Capture the cell that displays the provided text and extract its (X, Y) central coordinate. 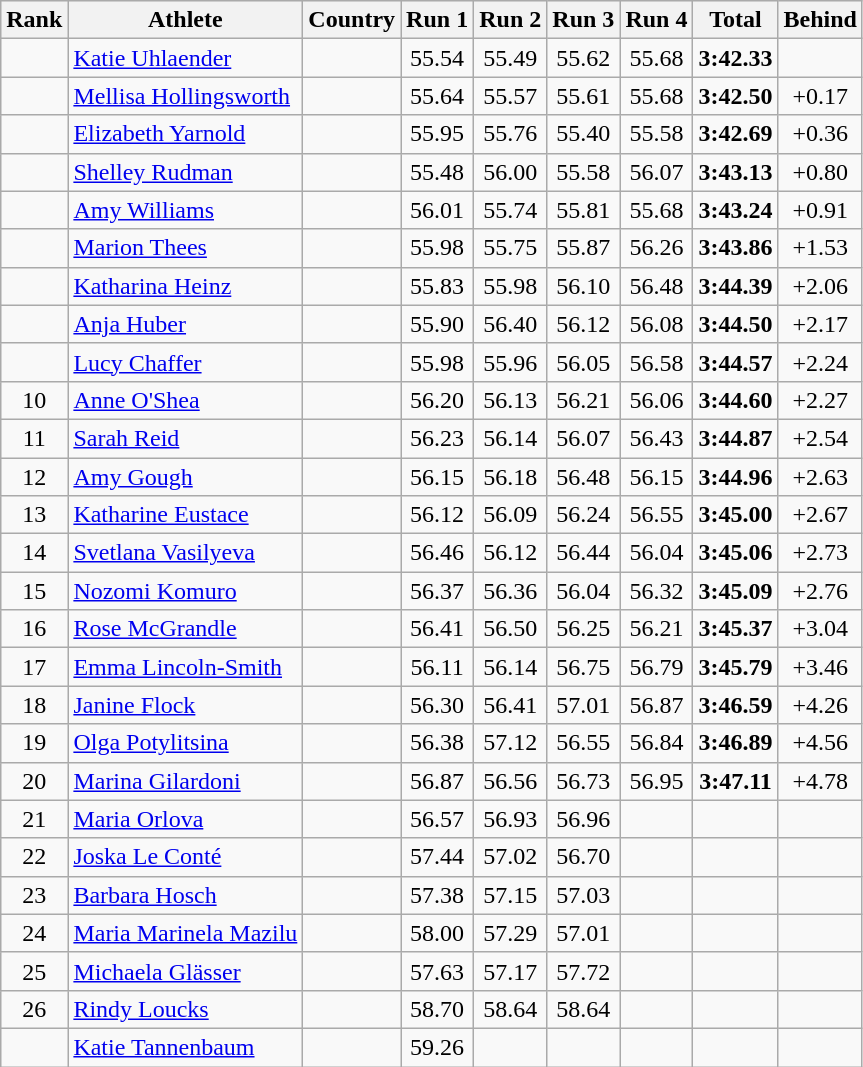
Elizabeth Yarnold (186, 134)
56.30 (438, 705)
55.75 (510, 248)
10 (34, 400)
56.06 (656, 400)
59.26 (438, 1047)
+0.17 (820, 96)
Rindy Loucks (186, 1009)
56.70 (584, 857)
+2.24 (820, 362)
3:44.50 (736, 324)
3:44.60 (736, 400)
57.72 (584, 971)
3:45.09 (736, 591)
Maria Orlova (186, 819)
57.17 (510, 971)
55.95 (438, 134)
12 (34, 477)
55.83 (438, 286)
55.61 (584, 96)
Country (352, 20)
3:45.37 (736, 629)
3:47.11 (736, 781)
3:42.33 (736, 58)
56.23 (438, 438)
56.57 (438, 819)
55.74 (510, 210)
56.43 (656, 438)
56.56 (510, 781)
55.76 (510, 134)
55.90 (438, 324)
55.49 (510, 58)
57.44 (438, 857)
+0.91 (820, 210)
15 (34, 591)
56.84 (656, 743)
14 (34, 553)
55.62 (584, 58)
56.75 (584, 667)
Olga Potylitsina (186, 743)
Anne O'Shea (186, 400)
Behind (820, 20)
3:42.50 (736, 96)
57.03 (584, 895)
56.50 (510, 629)
24 (34, 933)
55.40 (584, 134)
13 (34, 515)
3:44.96 (736, 477)
56.79 (656, 667)
11 (34, 438)
3:43.86 (736, 248)
Amy Gough (186, 477)
56.37 (438, 591)
57.12 (510, 743)
58.70 (438, 1009)
+2.17 (820, 324)
56.93 (510, 819)
56.08 (656, 324)
55.48 (438, 172)
Run 3 (584, 20)
22 (34, 857)
56.24 (584, 515)
+4.26 (820, 705)
19 (34, 743)
56.25 (584, 629)
56.32 (656, 591)
3:44.39 (736, 286)
+2.06 (820, 286)
56.05 (584, 362)
Amy Williams (186, 210)
+2.54 (820, 438)
Katharina Heinz (186, 286)
56.38 (438, 743)
17 (34, 667)
Emma Lincoln-Smith (186, 667)
+3.04 (820, 629)
56.36 (510, 591)
21 (34, 819)
3:43.13 (736, 172)
26 (34, 1009)
3:42.69 (736, 134)
+0.80 (820, 172)
18 (34, 705)
56.46 (438, 553)
Maria Marinela Mazilu (186, 933)
57.63 (438, 971)
+2.27 (820, 400)
56.40 (510, 324)
56.11 (438, 667)
Marina Gilardoni (186, 781)
3:46.59 (736, 705)
Run 2 (510, 20)
56.95 (656, 781)
57.15 (510, 895)
56.10 (584, 286)
3:44.87 (736, 438)
57.02 (510, 857)
56.09 (510, 515)
Athlete (186, 20)
16 (34, 629)
3:45.00 (736, 515)
+2.76 (820, 591)
55.96 (510, 362)
Rose McGrandle (186, 629)
3:44.57 (736, 362)
55.81 (584, 210)
Sarah Reid (186, 438)
+1.53 (820, 248)
Janine Flock (186, 705)
Katharine Eustace (186, 515)
+4.56 (820, 743)
56.20 (438, 400)
56.58 (656, 362)
56.73 (584, 781)
3:45.06 (736, 553)
58.00 (438, 933)
+2.63 (820, 477)
56.18 (510, 477)
+3.46 (820, 667)
Lucy Chaffer (186, 362)
57.29 (510, 933)
Run 1 (438, 20)
Katie Uhlaender (186, 58)
Total (736, 20)
3:46.89 (736, 743)
55.87 (584, 248)
56.26 (656, 248)
+0.36 (820, 134)
23 (34, 895)
Nozomi Komuro (186, 591)
Katie Tannenbaum (186, 1047)
56.01 (438, 210)
Anja Huber (186, 324)
+4.78 (820, 781)
+2.67 (820, 515)
57.38 (438, 895)
56.13 (510, 400)
56.44 (584, 553)
Joska Le Conté (186, 857)
Mellisa Hollingsworth (186, 96)
Shelley Rudman (186, 172)
56.96 (584, 819)
+2.73 (820, 553)
56.00 (510, 172)
Marion Thees (186, 248)
55.64 (438, 96)
Rank (34, 20)
25 (34, 971)
Svetlana Vasilyeva (186, 553)
3:45.79 (736, 667)
3:43.24 (736, 210)
Barbara Hosch (186, 895)
Michaela Glässer (186, 971)
55.57 (510, 96)
20 (34, 781)
55.54 (438, 58)
Run 4 (656, 20)
